Detect which cell encompasses the target text, then output its (x, y) center coordinate. 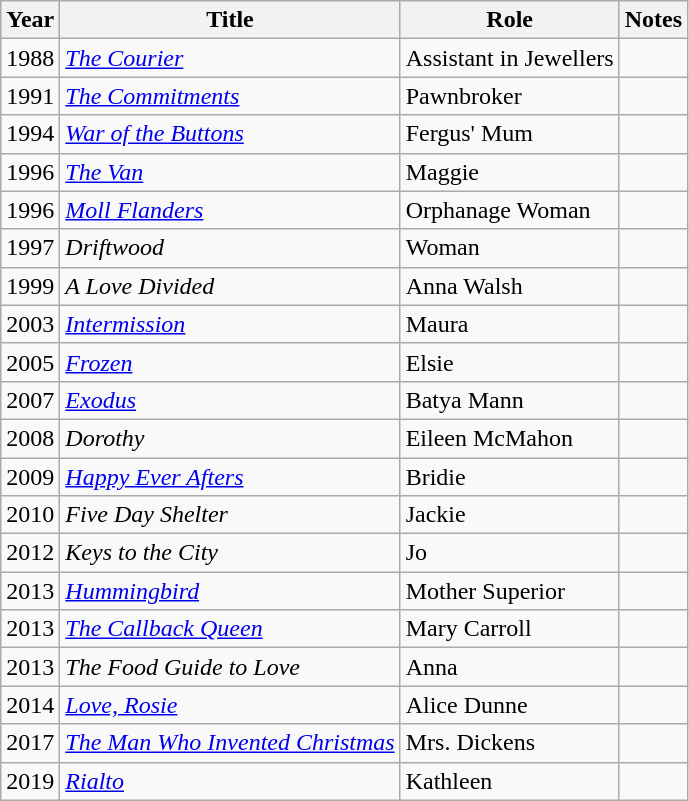
War of the Buttons (230, 134)
Fergus' Mum (510, 134)
Kathleen (510, 781)
2010 (30, 515)
Mother Superior (510, 591)
Exodus (230, 400)
The Courier (230, 58)
2017 (30, 743)
Role (510, 20)
Batya Mann (510, 400)
Year (30, 20)
1994 (30, 134)
Happy Ever Afters (230, 477)
Maura (510, 324)
1997 (30, 248)
Anna Walsh (510, 286)
The Man Who Invented Christmas (230, 743)
Love, Rosie (230, 705)
2007 (30, 400)
Jackie (510, 515)
2014 (30, 705)
Frozen (230, 362)
2005 (30, 362)
The Van (230, 172)
The Food Guide to Love (230, 667)
Maggie (510, 172)
Title (230, 20)
1991 (30, 96)
Hummingbird (230, 591)
2003 (30, 324)
Bridie (510, 477)
Alice Dunne (510, 705)
Mrs. Dickens (510, 743)
2019 (30, 781)
1999 (30, 286)
Notes (653, 20)
Jo (510, 553)
Moll Flanders (230, 210)
Dorothy (230, 438)
The Commitments (230, 96)
Five Day Shelter (230, 515)
Orphanage Woman (510, 210)
1988 (30, 58)
Keys to the City (230, 553)
Driftwood (230, 248)
Woman (510, 248)
Eileen McMahon (510, 438)
Pawnbroker (510, 96)
The Callback Queen (230, 629)
2008 (30, 438)
2012 (30, 553)
2009 (30, 477)
Elsie (510, 362)
Assistant in Jewellers (510, 58)
A Love Divided (230, 286)
Intermission (230, 324)
Mary Carroll (510, 629)
Rialto (230, 781)
Anna (510, 667)
